Identify which cell holds the provided text, then report its [x, y] central coordinate. 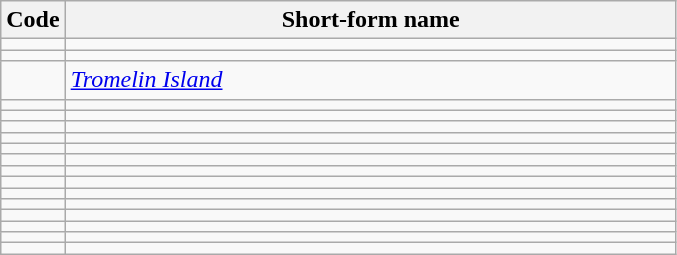
Code [33, 20]
Short-form name [370, 20]
Tromelin Island [370, 80]
